Identify which cell holds the provided text, then report its (X, Y) central coordinate. 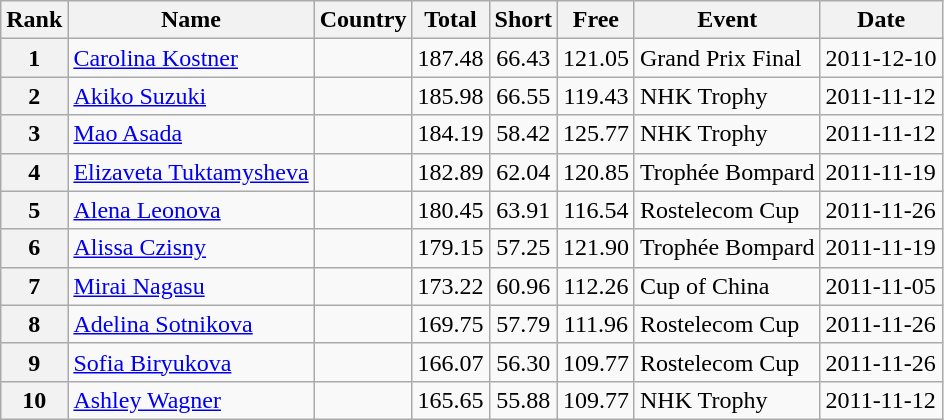
166.07 (450, 362)
Grand Prix Final (727, 58)
Rank (34, 20)
1 (34, 58)
66.43 (523, 58)
Mirai Nagasu (191, 286)
169.75 (450, 324)
Cup of China (727, 286)
Ashley Wagner (191, 400)
Name (191, 20)
116.54 (596, 210)
10 (34, 400)
120.85 (596, 172)
119.43 (596, 96)
121.90 (596, 248)
62.04 (523, 172)
Total (450, 20)
2 (34, 96)
Date (881, 20)
112.26 (596, 286)
187.48 (450, 58)
182.89 (450, 172)
5 (34, 210)
121.05 (596, 58)
63.91 (523, 210)
125.77 (596, 134)
9 (34, 362)
179.15 (450, 248)
Mao Asada (191, 134)
6 (34, 248)
180.45 (450, 210)
7 (34, 286)
55.88 (523, 400)
56.30 (523, 362)
Akiko Suzuki (191, 96)
58.42 (523, 134)
57.79 (523, 324)
173.22 (450, 286)
Elizaveta Tuktamysheva (191, 172)
Short (523, 20)
Adelina Sotnikova (191, 324)
111.96 (596, 324)
Event (727, 20)
Country (363, 20)
4 (34, 172)
3 (34, 134)
185.98 (450, 96)
66.55 (523, 96)
2011-12-10 (881, 58)
184.19 (450, 134)
Sofia Biryukova (191, 362)
57.25 (523, 248)
Alena Leonova (191, 210)
8 (34, 324)
60.96 (523, 286)
165.65 (450, 400)
Alissa Czisny (191, 248)
Free (596, 20)
2011-11-05 (881, 286)
Carolina Kostner (191, 58)
